Pinpoint the cell where the given text exists, returning its (X, Y) midpoint coordinate. 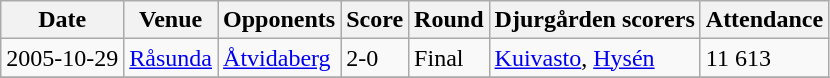
Åtvidaberg (280, 58)
11 613 (764, 58)
2-0 (375, 58)
Råsunda (171, 58)
Venue (171, 20)
Opponents (280, 20)
Djurgården scorers (594, 20)
Final (449, 58)
2005-10-29 (62, 58)
Kuivasto, Hysén (594, 58)
Round (449, 20)
Attendance (764, 20)
Score (375, 20)
Date (62, 20)
